Return the [X, Y] coordinate for the center point of the cell that contains the specified text.  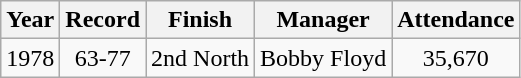
Year [30, 20]
Attendance [456, 20]
Manager [324, 20]
Record [103, 20]
63-77 [103, 58]
35,670 [456, 58]
2nd North [200, 58]
Bobby Floyd [324, 58]
Finish [200, 20]
1978 [30, 58]
